Extract the [x, y] coordinate from the center of the cell holding the provided text.  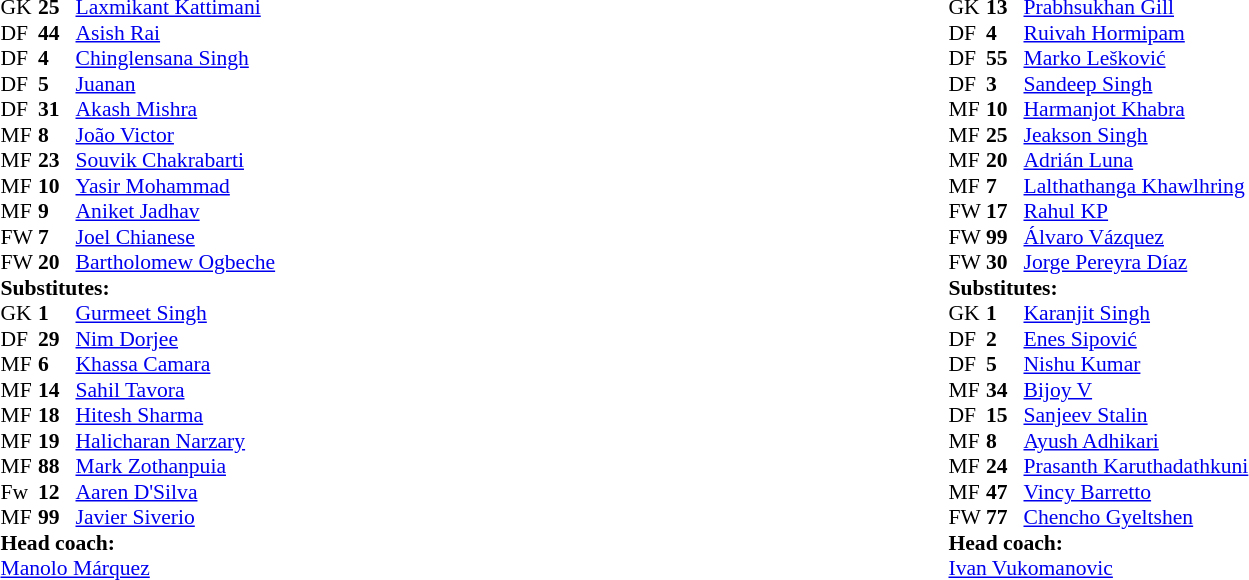
Sahil Tavora [176, 390]
Adrián Luna [1136, 161]
Ruivah Hormipam [1136, 33]
Marko Lešković [1136, 59]
12 [57, 492]
Sanjeev Stalin [1136, 415]
25 [1005, 135]
Asish Rai [176, 33]
29 [57, 339]
Bartholomew Ogbeche [176, 263]
3 [1005, 84]
Souvik Chakrabarti [176, 161]
Joel Chianese [176, 237]
Chencho Gyeltshen [1136, 517]
Fw [19, 492]
15 [1005, 415]
14 [57, 390]
44 [57, 33]
Khassa Camara [176, 365]
Jorge Pereyra Díaz [1136, 263]
17 [1005, 211]
Ayush Adhikari [1136, 441]
34 [1005, 390]
9 [57, 211]
João Victor [176, 135]
19 [57, 441]
Álvaro Vázquez [1136, 237]
Rahul KP [1136, 211]
Gurmeet Singh [176, 313]
Juanan [176, 84]
24 [1005, 467]
23 [57, 161]
Yasir Mohammad [176, 186]
2 [1005, 339]
18 [57, 415]
Aniket Jadhav [176, 211]
Nim Dorjee [176, 339]
47 [1005, 492]
55 [1005, 59]
Nishu Kumar [1136, 365]
Sandeep Singh [1136, 84]
Chinglensana Singh [176, 59]
88 [57, 467]
Karanjit Singh [1136, 313]
30 [1005, 263]
Aaren D'Silva [176, 492]
Vincy Barretto [1136, 492]
Prasanth Karuthadathkuni [1136, 467]
Enes Sipović [1136, 339]
Hitesh Sharma [176, 415]
Mark Zothanpuia [176, 467]
6 [57, 365]
Javier Siverio [176, 517]
Harmanjot Khabra [1136, 109]
Bijoy V [1136, 390]
31 [57, 109]
Jeakson Singh [1136, 135]
Akash Mishra [176, 109]
Halicharan Narzary [176, 441]
Lalthathanga Khawlhring [1136, 186]
77 [1005, 517]
